Return [X, Y] of the center of cell containing provided text 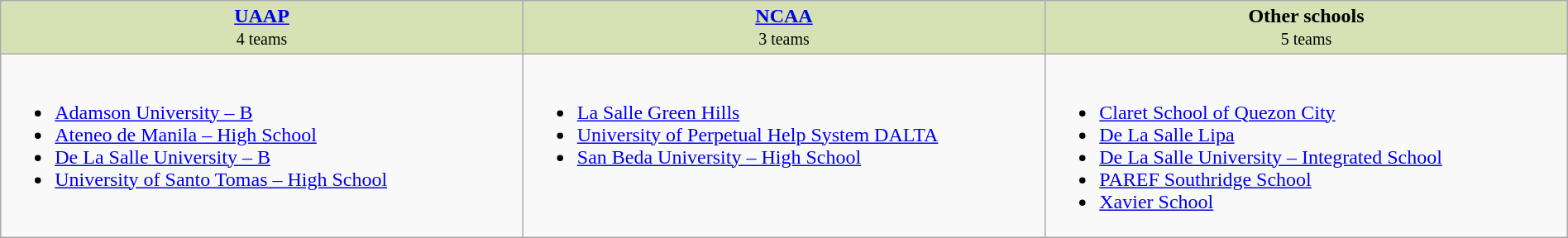
La Salle Green HillsUniversity of Perpetual Help System DALTASan Beda University – High School [784, 145]
Claret School of Quezon CityDe La Salle LipaDe La Salle University – Integrated SchoolPAREF Southridge SchoolXavier School [1307, 145]
NCAA3 teams [784, 28]
UAAP4 teams [262, 28]
Adamson University – BAteneo de Manila – High SchoolDe La Salle University – BUniversity of Santo Tomas – High School [262, 145]
Other schools5 teams [1307, 28]
